Determine the [x, y] coordinate at the center of the cell enclosing the given text.  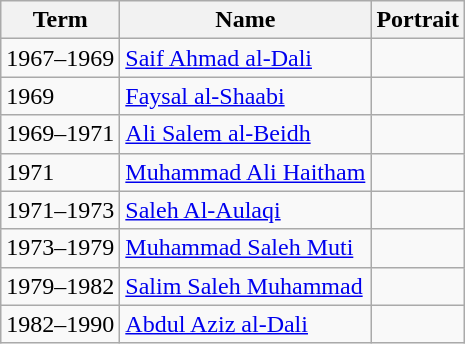
1979–1982 [60, 286]
1982–1990 [60, 324]
Saif Ahmad al-Dali [246, 58]
Portrait [418, 20]
1973–1979 [60, 248]
Muhammad Ali Haitham [246, 172]
Abdul Aziz al-Dali [246, 324]
1971–1973 [60, 210]
1971 [60, 172]
Salim Saleh Muhammad [246, 286]
Muhammad Saleh Muti [246, 248]
Term [60, 20]
Saleh Al-Aulaqi [246, 210]
Name [246, 20]
Faysal al-Shaabi [246, 96]
1969 [60, 96]
1969–1971 [60, 134]
Ali Salem al-Beidh [246, 134]
1967–1969 [60, 58]
